Scan for the cell matching the given text and deliver its [X, Y] coordinate at center. 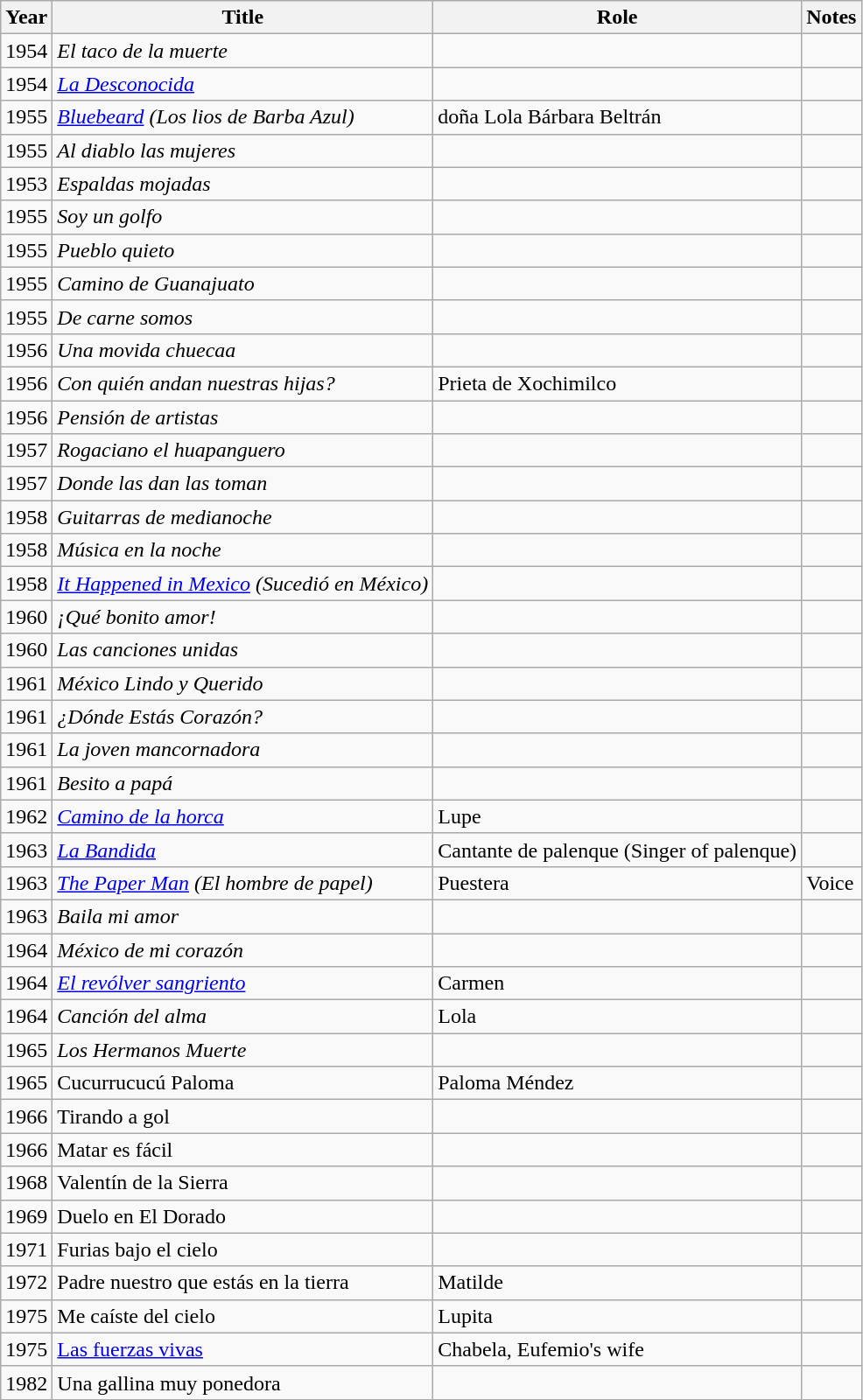
Una movida chuecaa [243, 350]
Valentín de la Sierra [243, 1183]
Canción del alma [243, 1017]
Las fuerzas vivas [243, 1349]
1953 [26, 184]
Camino de Guanajuato [243, 283]
Guitarras de medianoche [243, 517]
Los Hermanos Muerte [243, 1050]
Puestera [618, 883]
Pueblo quieto [243, 250]
México Lindo y Querido [243, 683]
doña Lola Bárbara Beltrán [618, 117]
Carmen [618, 983]
Al diablo las mujeres [243, 150]
El taco de la muerte [243, 51]
Duelo en El Dorado [243, 1216]
1982 [26, 1382]
Me caíste del cielo [243, 1316]
1972 [26, 1283]
Cantante de palenque (Singer of palenque) [618, 850]
Prieta de Xochimilco [618, 383]
Música en la noche [243, 550]
Las canciones unidas [243, 650]
Padre nuestro que estás en la tierra [243, 1283]
Matar es fácil [243, 1150]
1962 [26, 816]
The Paper Man (El hombre de papel) [243, 883]
Lola [618, 1017]
La Desconocida [243, 84]
Year [26, 17]
Lupita [618, 1316]
Notes [831, 17]
¡Qué bonito amor! [243, 617]
Soy un golfo [243, 217]
Bluebeard (Los lios de Barba Azul) [243, 117]
Pensión de artistas [243, 417]
Matilde [618, 1283]
México de mi corazón [243, 949]
¿Dónde Estás Corazón? [243, 717]
Donde las dan las toman [243, 484]
Baila mi amor [243, 916]
1968 [26, 1183]
Title [243, 17]
1969 [26, 1216]
Furias bajo el cielo [243, 1249]
1971 [26, 1249]
Voice [831, 883]
Espaldas mojadas [243, 184]
Con quién andan nuestras hijas? [243, 383]
La Bandida [243, 850]
Camino de la horca [243, 816]
Role [618, 17]
Chabela, Eufemio's wife [618, 1349]
El revólver sangriento [243, 983]
Lupe [618, 816]
De carne somos [243, 317]
La joven mancornadora [243, 750]
Tirando a gol [243, 1116]
Cucurrucucú Paloma [243, 1083]
Rogaciano el huapanguero [243, 451]
Paloma Méndez [618, 1083]
Besito a papá [243, 783]
It Happened in Mexico (Sucedió en México) [243, 584]
Una gallina muy ponedora [243, 1382]
